Identify which cell holds the provided text, then report its [X, Y] central coordinate. 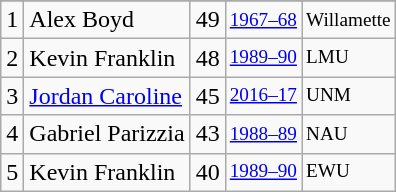
1988–89 [263, 134]
Jordan Caroline [107, 96]
1967–68 [263, 20]
4 [12, 134]
5 [12, 172]
LMU [349, 58]
2 [12, 58]
3 [12, 96]
40 [208, 172]
Gabriel Parizzia [107, 134]
1 [12, 20]
49 [208, 20]
EWU [349, 172]
Alex Boyd [107, 20]
43 [208, 134]
UNM [349, 96]
45 [208, 96]
2016–17 [263, 96]
48 [208, 58]
NAU [349, 134]
Willamette [349, 20]
